Locate the cell with the specified text and output its [x, y] center coordinate. 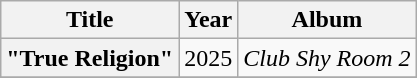
Club Shy Room 2 [327, 58]
"True Religion" [90, 58]
Album [327, 20]
Title [90, 20]
Year [208, 20]
2025 [208, 58]
